Return the (X, Y) coordinate for the center point of the cell that contains the specified text.  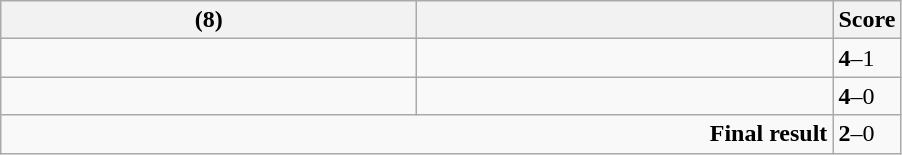
4–1 (867, 58)
2–0 (867, 134)
4–0 (867, 96)
(8) (209, 20)
Score (867, 20)
Final result (417, 134)
